For the text-containing cell, return its midpoint in (x, y) coordinate format. 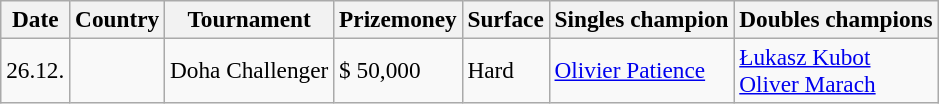
Doubles champions (836, 19)
Olivier Patience (642, 70)
Country (118, 19)
Prizemoney (398, 19)
26.12. (36, 70)
Surface (506, 19)
$ 50,000 (398, 70)
Singles champion (642, 19)
Tournament (250, 19)
Doha Challenger (250, 70)
Hard (506, 70)
Date (36, 19)
Łukasz Kubot Oliver Marach (836, 70)
